From the cell containing the given text, extract its center point as (X, Y) coordinate. 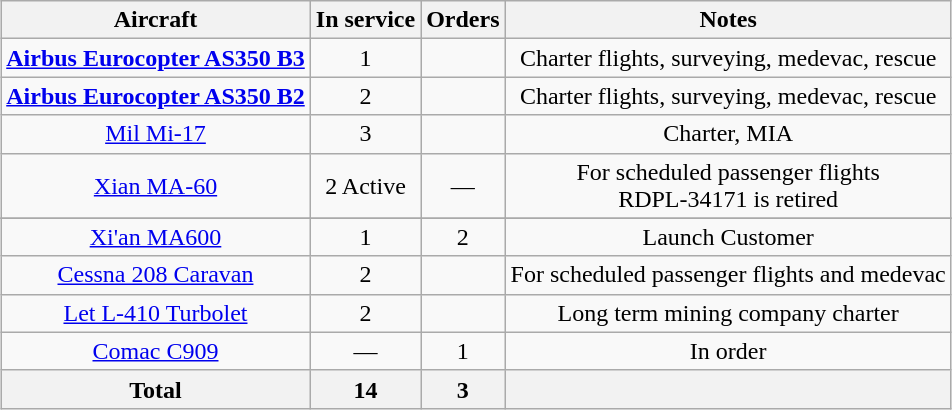
Launch Customer (728, 237)
Cessna 208 Caravan (156, 275)
Mil Mi-17 (156, 134)
For scheduled passenger flights and medevac (728, 275)
2 Active (365, 186)
Notes (728, 20)
In order (728, 351)
Xi'an MA600 (156, 237)
Aircraft (156, 20)
Long term mining company charter (728, 313)
Airbus Eurocopter AS350 B3 (156, 58)
14 (365, 389)
Orders (463, 20)
Let L-410 Turbolet (156, 313)
Comac C909 (156, 351)
For scheduled passenger flightsRDPL-34171 is retired (728, 186)
Airbus Eurocopter AS350 B2 (156, 96)
In service (365, 20)
Charter, MIA (728, 134)
Total (156, 389)
Xian MA-60 (156, 186)
